Determine the [X, Y] coordinate at the center of the cell enclosing the given text.  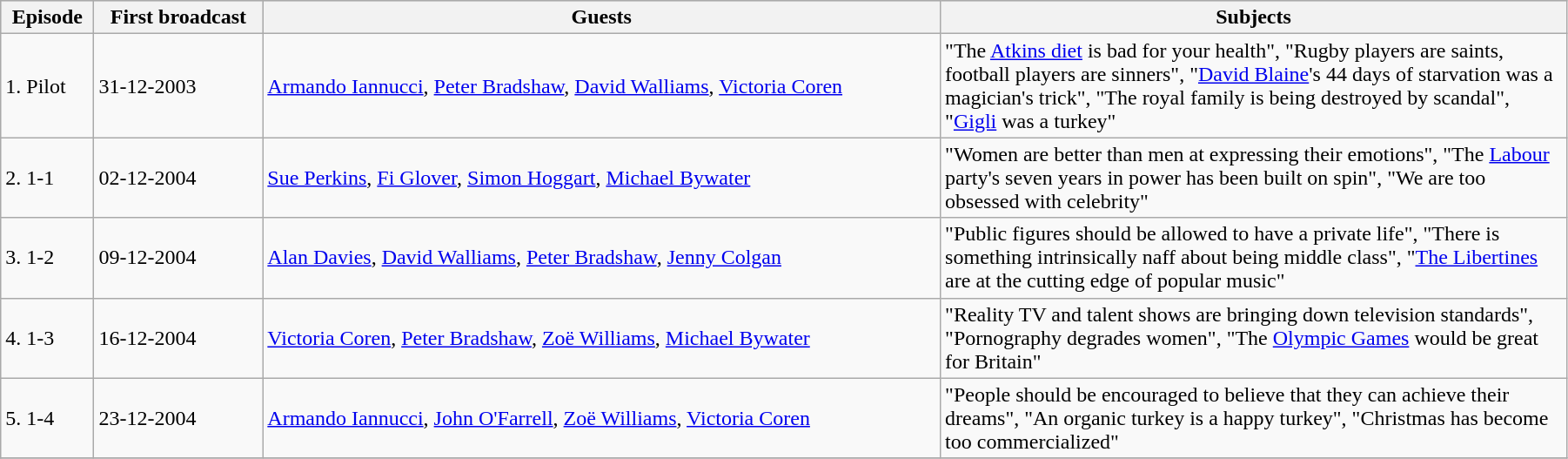
1. Pilot [47, 85]
Subjects [1254, 17]
Sue Perkins, Fi Glover, Simon Hoggart, Michael Bywater [602, 178]
3. 1-2 [47, 258]
2. 1-1 [47, 178]
Armando Iannucci, Peter Bradshaw, David Walliams, Victoria Coren [602, 85]
Armando Iannucci, John O'Farrell, Zoë Williams, Victoria Coren [602, 418]
Guests [602, 17]
5. 1-4 [47, 418]
31-12-2003 [178, 85]
23-12-2004 [178, 418]
09-12-2004 [178, 258]
02-12-2004 [178, 178]
"Reality TV and talent shows are bringing down television standards", "Pornography degrades women", "The Olympic Games would be great for Britain" [1254, 338]
Alan Davies, David Walliams, Peter Bradshaw, Jenny Colgan [602, 258]
First broadcast [178, 17]
4. 1-3 [47, 338]
Episode [47, 17]
Victoria Coren, Peter Bradshaw, Zoë Williams, Michael Bywater [602, 338]
16-12-2004 [178, 338]
